Locate the cell with the specified text and output its [X, Y] center coordinate. 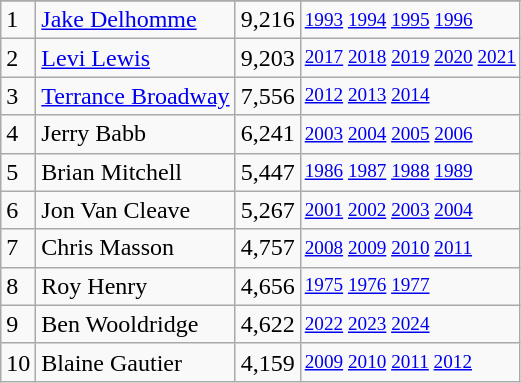
6 [18, 210]
3 [18, 96]
Jake Delhomme [136, 20]
8 [18, 286]
1975 1976 1977 [410, 286]
2017 2018 2019 2020 2021 [410, 58]
Ben Wooldridge [136, 324]
5,447 [268, 172]
Jon Van Cleave [136, 210]
2 [18, 58]
Terrance Broadway [136, 96]
2003 2004 2005 2006 [410, 134]
1993 1994 1995 1996 [410, 20]
Chris Masson [136, 248]
2022 2023 2024 [410, 324]
Levi Lewis [136, 58]
2009 2010 2011 2012 [410, 362]
5 [18, 172]
4,622 [268, 324]
4,159 [268, 362]
2008 2009 2010 2011 [410, 248]
9 [18, 324]
6,241 [268, 134]
2001 2002 2003 2004 [410, 210]
1 [18, 20]
9,216 [268, 20]
Jerry Babb [136, 134]
4,656 [268, 286]
2012 2013 2014 [410, 96]
Blaine Gautier [136, 362]
9,203 [268, 58]
Roy Henry [136, 286]
4 [18, 134]
1986 1987 1988 1989 [410, 172]
7 [18, 248]
Brian Mitchell [136, 172]
10 [18, 362]
7,556 [268, 96]
5,267 [268, 210]
4,757 [268, 248]
